Search for the cell housing the specified text and yield its [x, y] center coordinate. 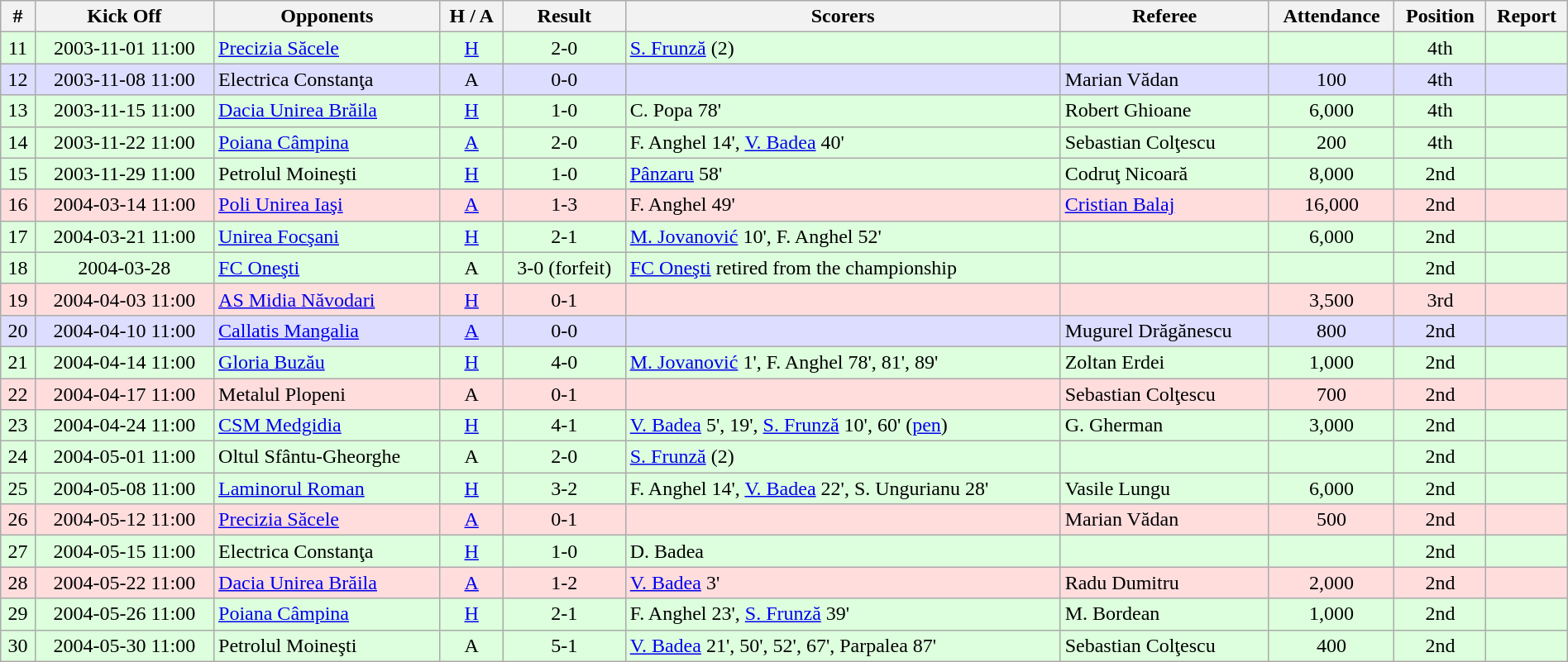
25 [18, 488]
V. Badea 5', 19', S. Frunză 10', 60' (pen) [843, 426]
16,000 [1331, 205]
CSM Medgidia [327, 426]
2004-05-12 11:00 [124, 520]
29 [18, 614]
2004-04-10 11:00 [124, 331]
Poli Unirea Iaşi [327, 205]
2003-11-29 11:00 [124, 174]
2004-03-21 11:00 [124, 236]
Kick Off [124, 17]
5-1 [564, 645]
27 [18, 551]
Oltul Sfântu-Gheorghe [327, 457]
3-2 [564, 488]
Unirea Focşani [327, 236]
V. Badea 3' [843, 583]
Metalul Plopeni [327, 394]
F. Anghel 49' [843, 205]
12 [18, 79]
D. Badea [843, 551]
AS Midia Năvodari [327, 299]
2004-04-17 11:00 [124, 394]
Cristian Balaj [1164, 205]
500 [1331, 520]
V. Badea 21', 50', 52', 67', Parpalea 87' [843, 645]
3-0 (forfeit) [564, 268]
Attendance [1331, 17]
FC Oneşti [327, 268]
M. Bordean [1164, 614]
30 [18, 645]
19 [18, 299]
H / A [471, 17]
Result [564, 17]
2004-05-22 11:00 [124, 583]
2004-04-24 11:00 [124, 426]
2004-05-01 11:00 [124, 457]
F. Anghel 14', V. Badea 40' [843, 142]
2004-04-14 11:00 [124, 362]
Codruţ Nicoară [1164, 174]
2004-04-03 11:00 [124, 299]
Radu Dumitru [1164, 583]
21 [18, 362]
G. Gherman [1164, 426]
8,000 [1331, 174]
Position [1441, 17]
F. Anghel 14', V. Badea 22', S. Ungurianu 28' [843, 488]
F. Anghel 23', S. Frunză 39' [843, 614]
700 [1331, 394]
1-2 [564, 583]
100 [1331, 79]
2003-11-15 11:00 [124, 111]
FC Oneşti retired from the championship [843, 268]
16 [18, 205]
Callatis Mangalia [327, 331]
3,500 [1331, 299]
C. Popa 78' [843, 111]
2003-11-08 11:00 [124, 79]
200 [1331, 142]
2004-03-14 11:00 [124, 205]
22 [18, 394]
Gloria Buzău [327, 362]
# [18, 17]
2004-05-30 11:00 [124, 645]
3rd [1441, 299]
2004-05-15 11:00 [124, 551]
17 [18, 236]
M. Jovanović 10', F. Anghel 52' [843, 236]
18 [18, 268]
28 [18, 583]
2,000 [1331, 583]
Laminorul Roman [327, 488]
14 [18, 142]
11 [18, 48]
800 [1331, 331]
3,000 [1331, 426]
4-0 [564, 362]
Pânzaru 58' [843, 174]
2004-05-26 11:00 [124, 614]
M. Jovanović 1', F. Anghel 78', 81', 89' [843, 362]
Robert Ghioane [1164, 111]
Zoltan Erdei [1164, 362]
2003-11-01 11:00 [124, 48]
Vasile Lungu [1164, 488]
Scorers [843, 17]
1-3 [564, 205]
13 [18, 111]
Opponents [327, 17]
2004-05-08 11:00 [124, 488]
26 [18, 520]
2004-03-28 [124, 268]
23 [18, 426]
2003-11-22 11:00 [124, 142]
15 [18, 174]
400 [1331, 645]
20 [18, 331]
Report [1527, 17]
Mugurel Drăgănescu [1164, 331]
Referee [1164, 17]
4-1 [564, 426]
24 [18, 457]
